Return the (x, y) coordinate for the center point of the cell that contains the specified text.  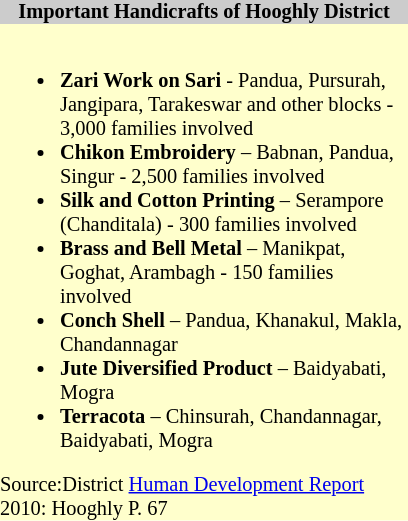
Important Handicrafts of Hooghly District (204, 12)
